For the text-containing cell, return its midpoint in [x, y] coordinate format. 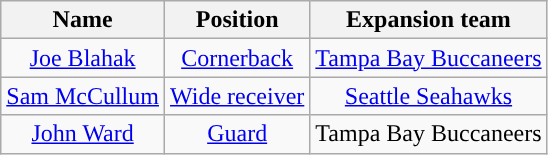
Seattle Seahawks [428, 96]
Name [83, 20]
Wide receiver [236, 96]
Cornerback [236, 58]
Sam McCullum [83, 96]
Guard [236, 134]
Joe Blahak [83, 58]
John Ward [83, 134]
Position [236, 20]
Expansion team [428, 20]
